Extract the [x, y] coordinate from the center of the cell holding the provided text.  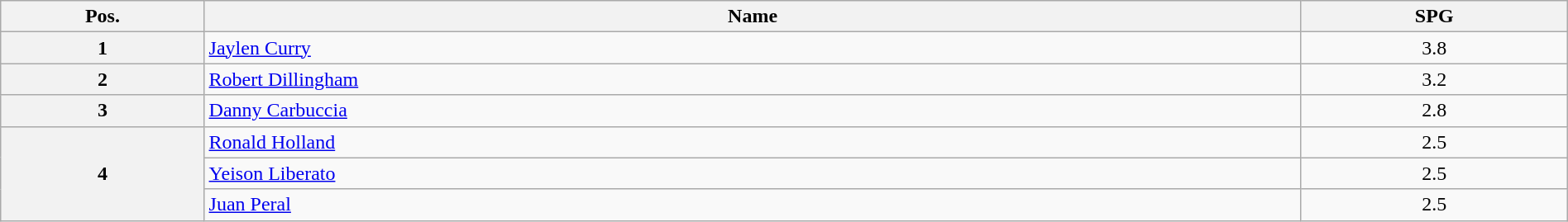
1 [103, 48]
Danny Carbuccia [753, 111]
3.8 [1434, 48]
Juan Peral [753, 205]
Pos. [103, 17]
4 [103, 173]
3.2 [1434, 79]
Robert Dillingham [753, 79]
Name [753, 17]
2.8 [1434, 111]
Jaylen Curry [753, 48]
2 [103, 79]
Yeison Liberato [753, 173]
SPG [1434, 17]
Ronald Holland [753, 142]
3 [103, 111]
